Return [x, y] of the center of cell containing provided text 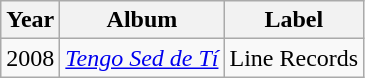
Line Records [294, 58]
Tengo Sed de Tí [142, 58]
Year [30, 20]
Album [142, 20]
2008 [30, 58]
Label [294, 20]
